From the cell containing the given text, extract its center point as (x, y) coordinate. 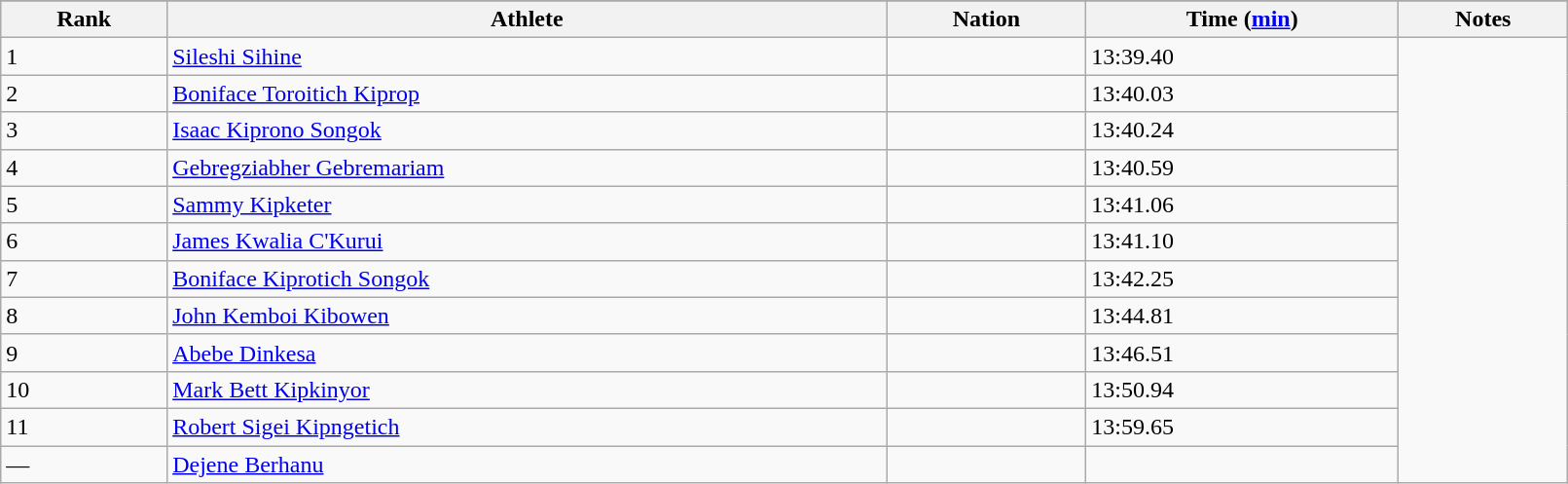
13:59.65 (1242, 427)
13:42.25 (1242, 279)
Abebe Dinkesa (528, 353)
13:41.06 (1242, 205)
Isaac Kiprono Songok (528, 130)
Rank (84, 19)
13:40.03 (1242, 93)
Sammy Kipketer (528, 205)
Boniface Kiprotich Songok (528, 279)
5 (84, 205)
6 (84, 242)
— (84, 465)
Robert Sigei Kipngetich (528, 427)
4 (84, 168)
13:40.59 (1242, 168)
3 (84, 130)
James Kwalia C'Kurui (528, 242)
Nation (987, 19)
Notes (1483, 19)
13:44.81 (1242, 316)
13:41.10 (1242, 242)
7 (84, 279)
8 (84, 316)
11 (84, 427)
13:40.24 (1242, 130)
13:50.94 (1242, 390)
Boniface Toroitich Kiprop (528, 93)
1 (84, 56)
13:46.51 (1242, 353)
Gebregziabher Gebremariam (528, 168)
Mark Bett Kipkinyor (528, 390)
Sileshi Sihine (528, 56)
2 (84, 93)
Time (min) (1242, 19)
John Kemboi Kibowen (528, 316)
10 (84, 390)
13:39.40 (1242, 56)
Dejene Berhanu (528, 465)
Athlete (528, 19)
9 (84, 353)
